Scan for the cell matching the given text and deliver its (X, Y) coordinate at center. 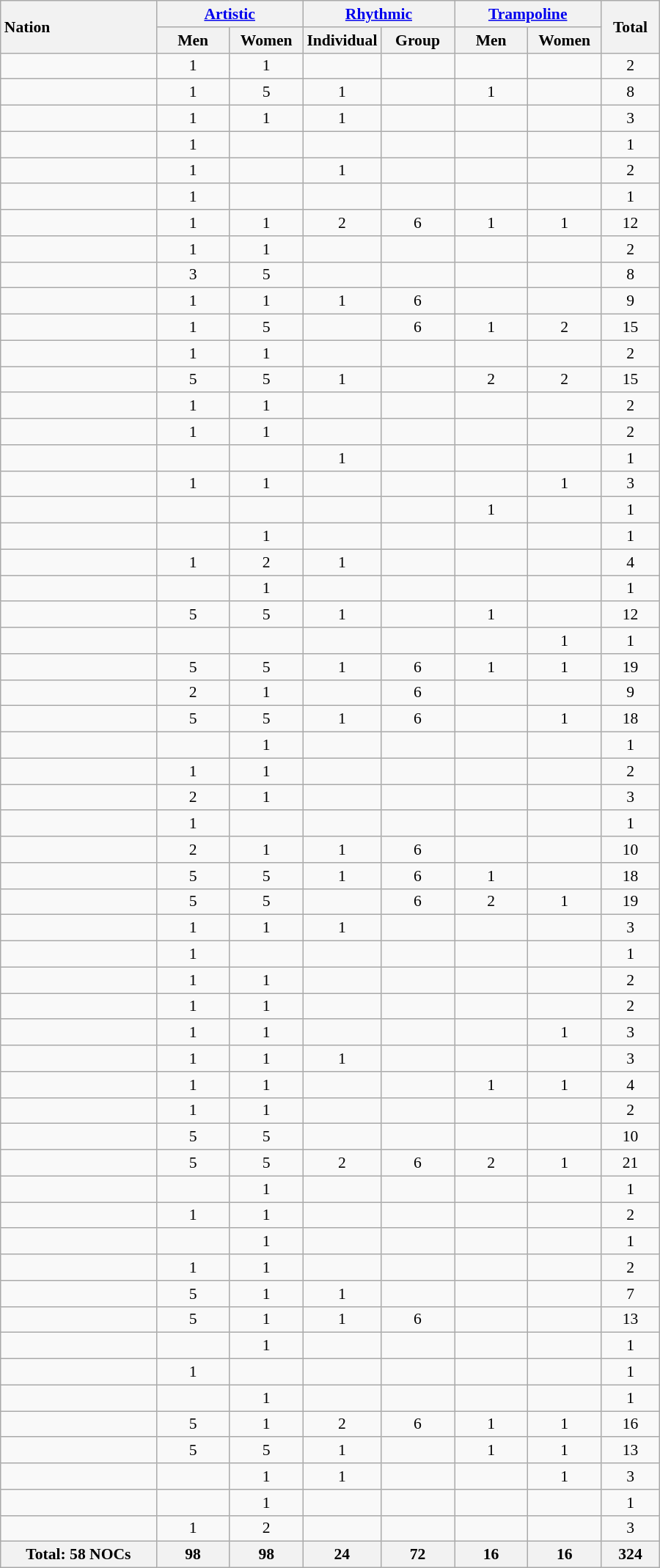
Rhythmic (378, 14)
324 (631, 1555)
Individual (342, 40)
Total: 58 NOCs (78, 1555)
Total (631, 26)
Nation (78, 26)
Group (417, 40)
Artistic (230, 14)
Trampoline (528, 14)
24 (342, 1555)
72 (417, 1555)
21 (631, 1163)
7 (631, 1294)
